Extract the [x, y] coordinate from the center of the cell holding the provided text.  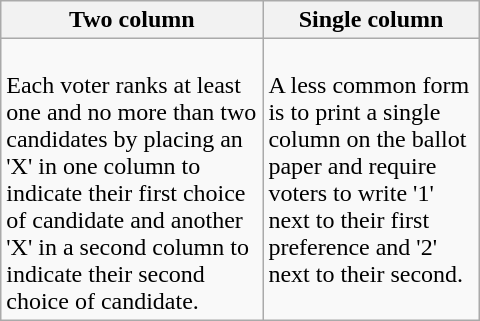
Two column [132, 20]
Single column [371, 20]
